Scan for the cell matching the given text and deliver its (x, y) coordinate at center. 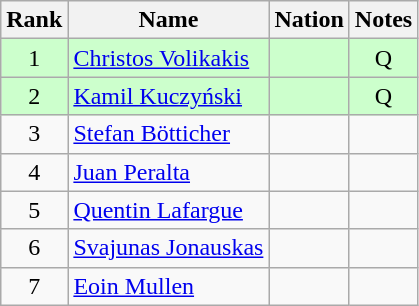
Quentin Lafargue (168, 210)
Svajunas Jonauskas (168, 248)
6 (34, 248)
1 (34, 58)
Notes (383, 20)
Christos Volikakis (168, 58)
Eoin Mullen (168, 286)
2 (34, 96)
7 (34, 286)
Rank (34, 20)
Stefan Bötticher (168, 134)
Kamil Kuczyński (168, 96)
4 (34, 172)
5 (34, 210)
Name (168, 20)
Juan Peralta (168, 172)
Nation (309, 20)
3 (34, 134)
